Scan for the cell matching the given text and deliver its (x, y) coordinate at center. 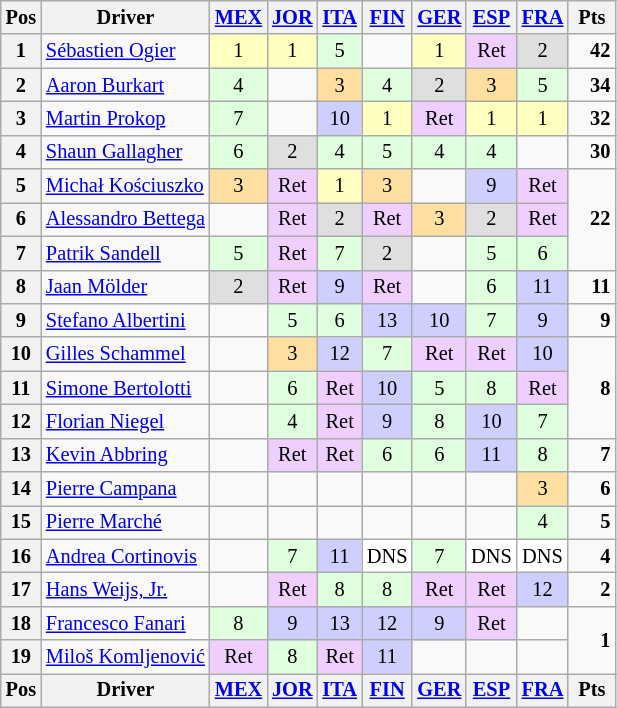
Sébastien Ogier (126, 51)
Simone Bertolotti (126, 388)
Pierre Marché (126, 522)
Shaun Gallagher (126, 152)
16 (21, 556)
17 (21, 589)
Miloš Komljenović (126, 657)
Aaron Burkart (126, 85)
Hans Weijs, Jr. (126, 589)
Michał Kościuszko (126, 186)
30 (592, 152)
Andrea Cortinovis (126, 556)
42 (592, 51)
34 (592, 85)
32 (592, 118)
Pierre Campana (126, 489)
Stefano Albertini (126, 320)
Alessandro Bettega (126, 219)
Jaan Mölder (126, 287)
Francesco Fanari (126, 623)
14 (21, 489)
15 (21, 522)
18 (21, 623)
19 (21, 657)
Gilles Schammel (126, 354)
Martin Prokop (126, 118)
Florian Niegel (126, 421)
Patrik Sandell (126, 253)
22 (592, 220)
Kevin Abbring (126, 455)
